Determine the [x, y] coordinate at the center of the cell enclosing the given text.  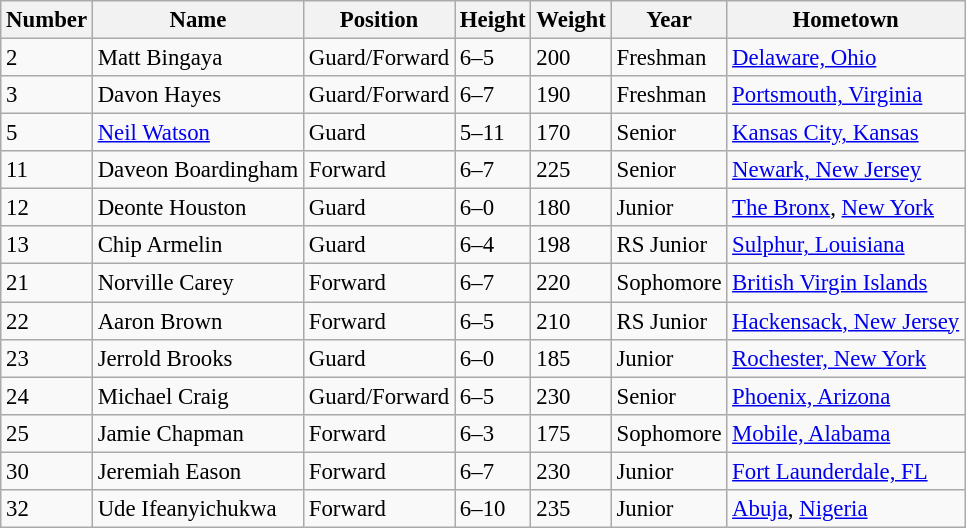
175 [571, 433]
Michael Craig [198, 396]
Sulphur, Louisiana [846, 245]
225 [571, 170]
Delaware, Ohio [846, 58]
Phoenix, Arizona [846, 396]
Jamie Chapman [198, 433]
Neil Watson [198, 133]
Weight [571, 20]
13 [47, 245]
5–11 [493, 133]
Kansas City, Kansas [846, 133]
Ude Ifeanyichukwa [198, 509]
30 [47, 471]
25 [47, 433]
185 [571, 358]
Hometown [846, 20]
Aaron Brown [198, 321]
12 [47, 208]
Name [198, 20]
Year [669, 20]
Position [378, 20]
Portsmouth, Virginia [846, 95]
22 [47, 321]
Number [47, 20]
200 [571, 58]
210 [571, 321]
2 [47, 58]
The Bronx, New York [846, 208]
23 [47, 358]
Norville Carey [198, 283]
Jeremiah Eason [198, 471]
21 [47, 283]
198 [571, 245]
Daveon Boardingham [198, 170]
180 [571, 208]
Height [493, 20]
Davon Hayes [198, 95]
Matt Bingaya [198, 58]
235 [571, 509]
Rochester, New York [846, 358]
6–10 [493, 509]
11 [47, 170]
Abuja, Nigeria [846, 509]
Jerrold Brooks [198, 358]
190 [571, 95]
Newark, New Jersey [846, 170]
6–4 [493, 245]
Chip Armelin [198, 245]
Hackensack, New Jersey [846, 321]
6–3 [493, 433]
5 [47, 133]
170 [571, 133]
Fort Launderdale, FL [846, 471]
220 [571, 283]
Mobile, Alabama [846, 433]
32 [47, 509]
Deonte Houston [198, 208]
24 [47, 396]
British Virgin Islands [846, 283]
3 [47, 95]
